Provide the (x, y) coordinate of the cell's center where the given text is located.  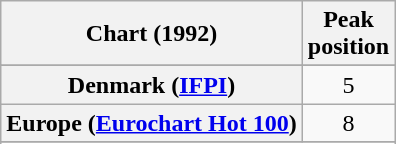
Denmark (IFPI) (152, 85)
Chart (1992) (152, 34)
5 (348, 85)
Europe (Eurochart Hot 100) (152, 123)
Peakposition (348, 34)
8 (348, 123)
